Capture the cell that displays the provided text and extract its [x, y] central coordinate. 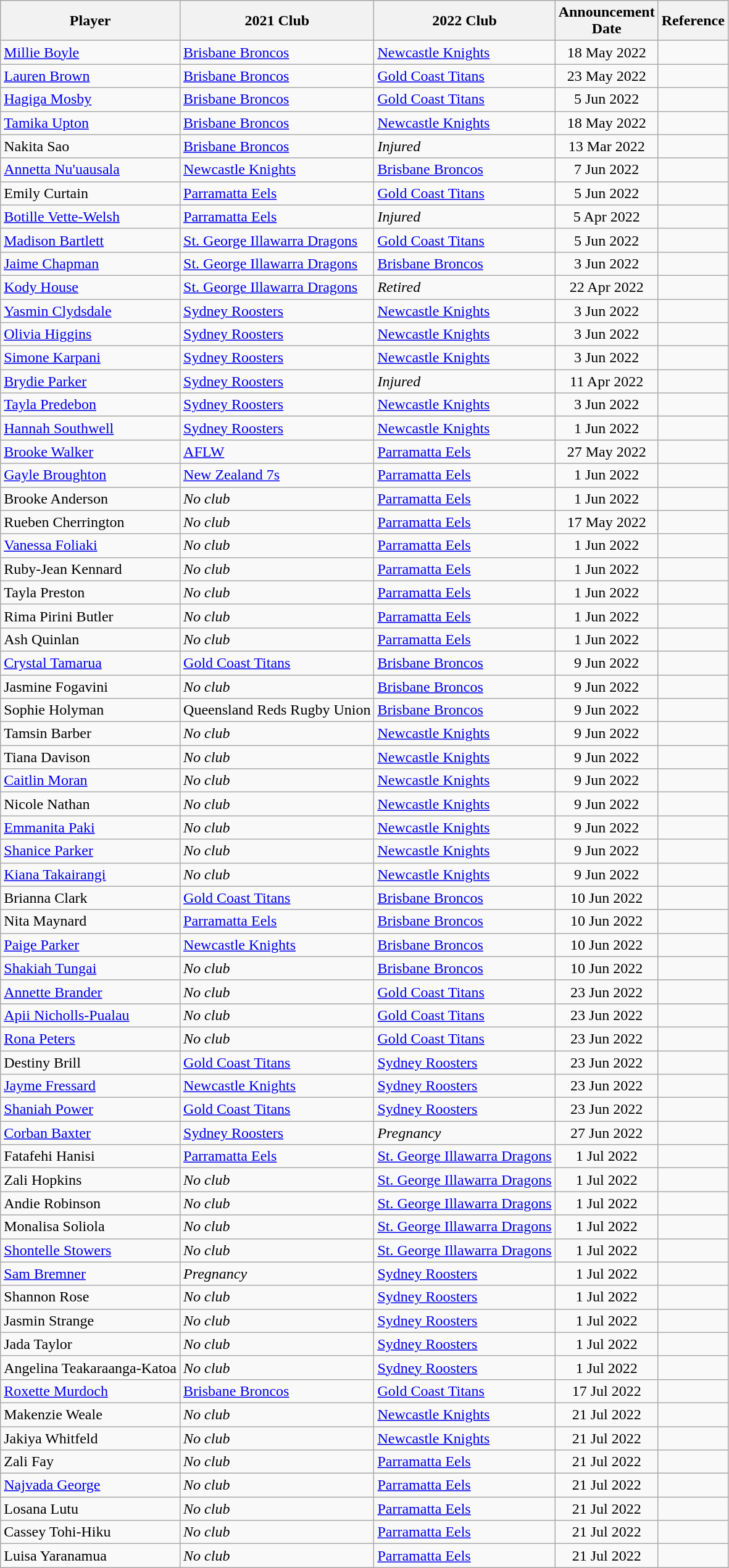
Simone Karpani [90, 358]
Brydie Parker [90, 381]
Monalisa Soliola [90, 1227]
Corban Baxter [90, 1133]
Makenzie Weale [90, 1414]
Player [90, 21]
27 May 2022 [606, 452]
5 Apr 2022 [606, 217]
Shaniah Power [90, 1110]
Losana Lutu [90, 1509]
Tamsin Barber [90, 734]
Lauren Brown [90, 76]
Retired [464, 287]
Rona Peters [90, 1039]
Shannon Rose [90, 1297]
Tamika Upton [90, 123]
AFLW [277, 452]
Brooke Anderson [90, 499]
Brooke Walker [90, 452]
Andie Robinson [90, 1203]
Najvada George [90, 1485]
Madison Bartlett [90, 240]
Tayla Preston [90, 592]
Reference [693, 21]
Ruby-Jean Kennard [90, 569]
13 Mar 2022 [606, 146]
Ash Quinlan [90, 639]
Apii Nicholls-Pualau [90, 1015]
2022 Club [464, 21]
Nicole Nathan [90, 804]
Emmanita Paki [90, 828]
Jaime Chapman [90, 263]
Sophie Holyman [90, 710]
Nakita Sao [90, 146]
Zali Fay [90, 1462]
Tayla Predebon [90, 405]
New Zealand 7s [277, 475]
Rima Pirini Butler [90, 616]
Jakiya Whitfeld [90, 1438]
Fatafehi Hanisi [90, 1156]
Kiana Takairangi [90, 874]
Nita Maynard [90, 921]
Paige Parker [90, 945]
Jada Taylor [90, 1344]
27 Jun 2022 [606, 1133]
AnnouncementDate [606, 21]
Crystal Tamarua [90, 663]
Vanessa Foliaki [90, 545]
Annette Brander [90, 992]
Gayle Broughton [90, 475]
Tiana Davison [90, 757]
Olivia Higgins [90, 334]
Zali Hopkins [90, 1180]
Yasmin Clydsdale [90, 310]
Millie Boyle [90, 52]
22 Apr 2022 [606, 287]
Destiny Brill [90, 1062]
Shakiah Tungai [90, 968]
Shanice Parker [90, 851]
23 May 2022 [606, 76]
Rueben Cherrington [90, 522]
Jasmine Fogavini [90, 687]
Botille Vette-Welsh [90, 217]
7 Jun 2022 [606, 170]
Luisa Yaranamua [90, 1556]
Sam Bremner [90, 1274]
11 Apr 2022 [606, 381]
Cassey Tohi-Hiku [90, 1532]
Queensland Reds Rugby Union [277, 710]
17 Jul 2022 [606, 1391]
Kody House [90, 287]
Brianna Clark [90, 898]
Annetta Nu'uausala [90, 170]
Emily Curtain [90, 193]
2021 Club [277, 21]
Shontelle Stowers [90, 1250]
Caitlin Moran [90, 781]
Jasmin Strange [90, 1321]
Jayme Fressard [90, 1086]
Angelina Teakaraanga-Katoa [90, 1367]
Hannah Southwell [90, 428]
Hagiga Mosby [90, 99]
17 May 2022 [606, 522]
Roxette Murdoch [90, 1391]
